For the text-containing cell, return its midpoint in [X, Y] coordinate format. 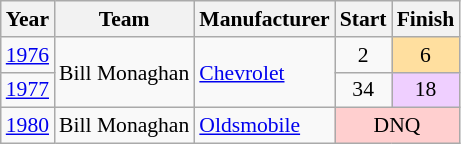
1976 [28, 55]
Finish [426, 19]
1980 [28, 126]
Oldsmobile [264, 126]
Manufacturer [264, 19]
Year [28, 19]
1977 [28, 90]
34 [364, 90]
Start [364, 19]
Chevrolet [264, 72]
6 [426, 55]
2 [364, 55]
DNQ [398, 126]
Team [124, 19]
18 [426, 90]
